Locate the cell with the specified text and output its (X, Y) center coordinate. 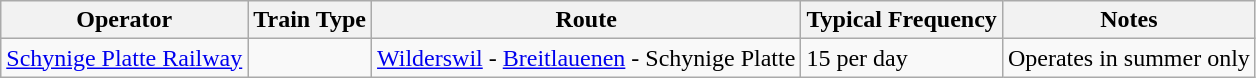
Operator (124, 20)
Operates in summer only (1128, 58)
15 per day (902, 58)
Typical Frequency (902, 20)
Notes (1128, 20)
Schynige Platte Railway (124, 58)
Route (586, 20)
Train Type (310, 20)
Wilderswil - Breitlauenen - Schynige Platte (586, 58)
